Determine the (X, Y) coordinate at the center of the cell enclosing the given text.  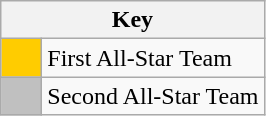
Key (132, 20)
Second All-Star Team (153, 96)
First All-Star Team (153, 58)
